Find where the given text appears and provide that cell's center as (X, Y) coordinate. 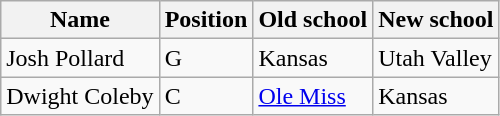
Utah Valley (436, 58)
New school (436, 20)
G (206, 58)
Position (206, 20)
Josh Pollard (80, 58)
Name (80, 20)
C (206, 96)
Old school (313, 20)
Dwight Coleby (80, 96)
Ole Miss (313, 96)
